Output the [X, Y] coordinate of the center of the cell containing the given text.  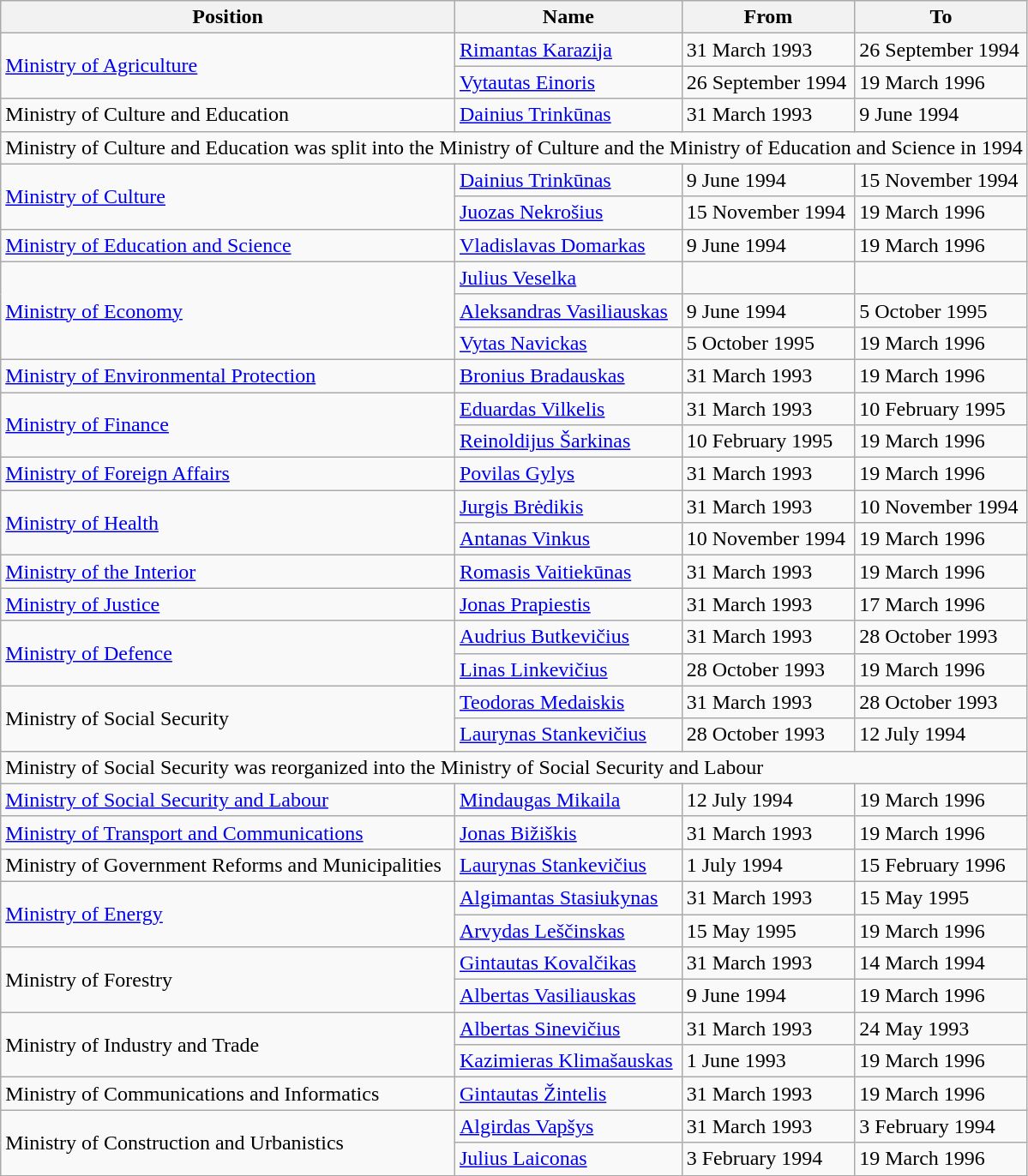
Ministry of Defence [228, 653]
To [941, 17]
1 June 1993 [768, 1061]
24 May 1993 [941, 1029]
From [768, 17]
Arvydas Leščinskas [568, 930]
Ministry of Industry and Trade [228, 1045]
Audrius Butkevičius [568, 637]
Antanas Vinkus [568, 539]
Ministry of Forestry [228, 980]
Ministry of Culture and Education [228, 115]
Ministry of Foreign Affairs [228, 474]
Jurgis Brėdikis [568, 507]
Ministry of Construction and Urbanistics [228, 1143]
Julius Veselka [568, 278]
Linas Linkevičius [568, 669]
Name [568, 17]
Ministry of Social Security [228, 718]
Ministry of Education and Science [228, 245]
Ministry of Communications and Informatics [228, 1094]
Ministry of Social Security and Labour [228, 800]
Bronius Bradauskas [568, 375]
Ministry of the Interior [228, 572]
Ministry of Energy [228, 914]
Vytautas Einoris [568, 82]
Ministry of Agriculture [228, 66]
Ministry of Justice [228, 604]
Kazimieras Klimašauskas [568, 1061]
Ministry of Culture [228, 196]
15 February 1996 [941, 865]
Rimantas Karazija [568, 50]
Vladislavas Domarkas [568, 245]
Ministry of Government Reforms and Municipalities [228, 865]
Gintautas Žintelis [568, 1094]
Aleksandras Vasiliauskas [568, 310]
Ministry of Finance [228, 425]
Ministry of Environmental Protection [228, 375]
Eduardas Vilkelis [568, 409]
Julius Laiconas [568, 1159]
14 March 1994 [941, 963]
Ministry of Health [228, 523]
Ministry of Culture and Education was split into the Ministry of Culture and the Ministry of Education and Science in 1994 [514, 147]
1 July 1994 [768, 865]
Jonas Bižiškis [568, 832]
Mindaugas Mikaila [568, 800]
Juozas Nekrošius [568, 213]
Ministry of Economy [228, 310]
Albertas Sinevičius [568, 1029]
Jonas Prapiestis [568, 604]
Algimantas Stasiukynas [568, 897]
17 March 1996 [941, 604]
Ministry of Social Security was reorganized into the Ministry of Social Security and Labour [514, 767]
Reinoldijus Šarkinas [568, 441]
Teodoras Medaiskis [568, 702]
Position [228, 17]
Ministry of Transport and Communications [228, 832]
Algirdas Vapšys [568, 1126]
Albertas Vasiliauskas [568, 996]
Gintautas Kovalčikas [568, 963]
Romasis Vaitiekūnas [568, 572]
Vytas Navickas [568, 343]
Povilas Gylys [568, 474]
